Return [x, y] of the center of cell containing provided text 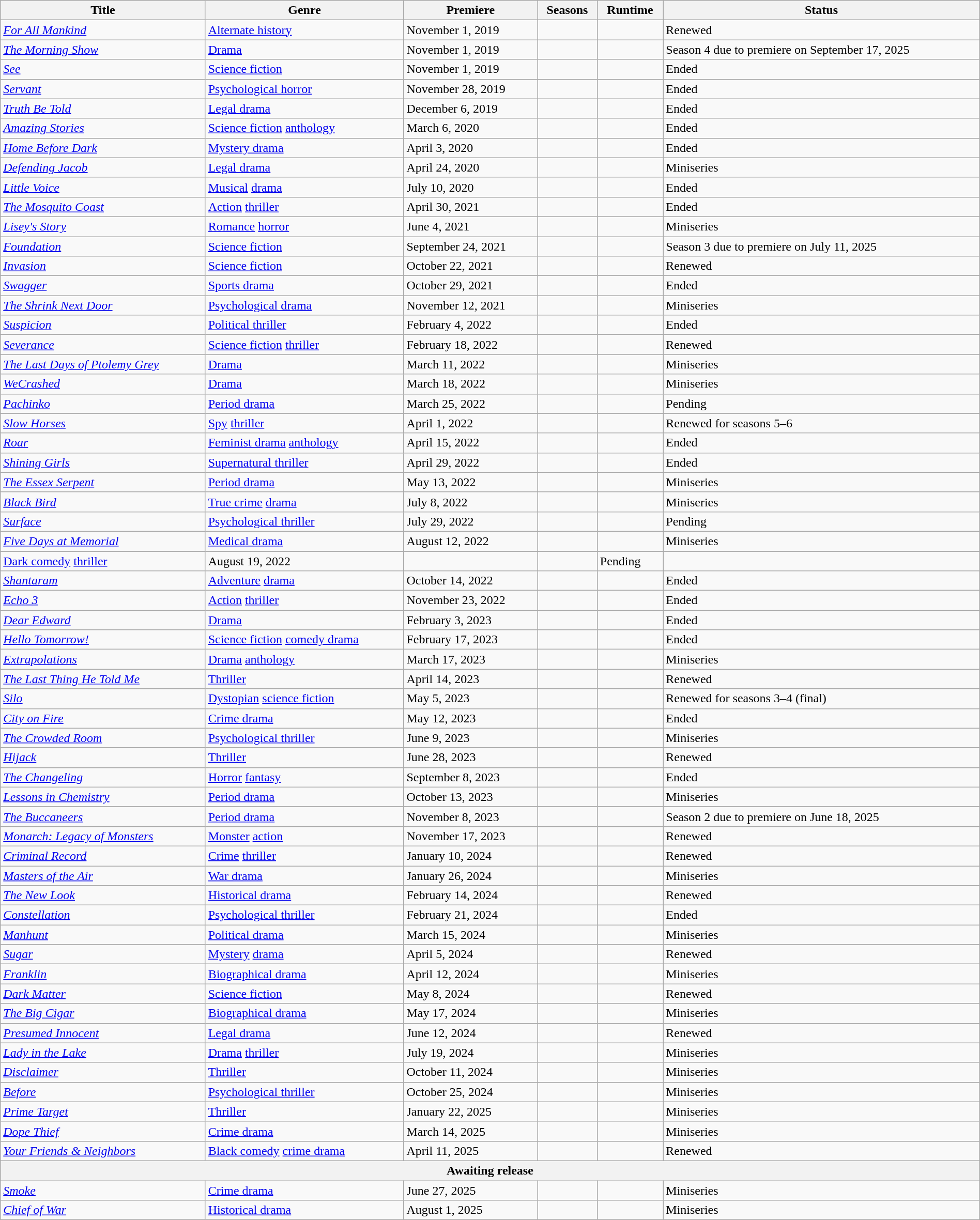
Suspicion [103, 325]
Dope Thief [103, 1131]
Science fiction thriller [304, 345]
Renewed for seasons 5–6 [821, 423]
July 10, 2020 [470, 187]
Science fiction comedy drama [304, 640]
April 15, 2022 [470, 443]
November 8, 2023 [470, 816]
The Mosquito Coast [103, 207]
The Essex Serpent [103, 482]
The Changeling [103, 777]
February 18, 2022 [470, 345]
March 18, 2022 [470, 384]
March 6, 2020 [470, 128]
Runtime [630, 10]
November 12, 2021 [470, 305]
Criminal Record [103, 856]
October 14, 2022 [470, 581]
Political drama [304, 935]
Status [821, 10]
The Crowded Room [103, 738]
Season 2 due to premiere on June 18, 2025 [821, 816]
October 25, 2024 [470, 1092]
Amazing Stories [103, 128]
April 12, 2024 [470, 974]
August 1, 2025 [470, 1210]
April 11, 2025 [470, 1151]
Lisey's Story [103, 226]
April 1, 2022 [470, 423]
Manhunt [103, 935]
Severance [103, 345]
The Last Days of Ptolemy Grey [103, 364]
January 22, 2025 [470, 1111]
July 8, 2022 [470, 502]
Spy thriller [304, 423]
April 14, 2023 [470, 679]
Little Voice [103, 187]
September 24, 2021 [470, 246]
Psychological drama [304, 305]
February 3, 2023 [470, 620]
Monarch: Legacy of Monsters [103, 836]
Season 3 due to premiere on July 11, 2025 [821, 246]
Franklin [103, 974]
Genre [304, 10]
Foundation [103, 246]
Romance horror [304, 226]
November 23, 2022 [470, 600]
February 4, 2022 [470, 325]
Political thriller [304, 325]
Before [103, 1092]
October 11, 2024 [470, 1072]
Sugar [103, 954]
November 17, 2023 [470, 836]
Monster action [304, 836]
Hello Tomorrow! [103, 640]
Prime Target [103, 1111]
Awaiting release [490, 1170]
Surface [103, 521]
January 10, 2024 [470, 856]
True crime drama [304, 502]
Feminist drama anthology [304, 443]
March 15, 2024 [470, 935]
Silo [103, 699]
Your Friends & Neighbors [103, 1151]
April 5, 2024 [470, 954]
Constellation [103, 915]
The Buccaneers [103, 816]
February 14, 2024 [470, 895]
Disclaimer [103, 1072]
Crime thriller [304, 856]
June 27, 2025 [470, 1190]
WeCrashed [103, 384]
November 28, 2019 [470, 89]
The Last Thing He Told Me [103, 679]
City on Fire [103, 718]
May 12, 2023 [470, 718]
Alternate history [304, 30]
October 29, 2021 [470, 286]
The Shrink Next Door [103, 305]
Extrapolations [103, 659]
July 19, 2024 [470, 1053]
Drama thriller [304, 1053]
Musical drama [304, 187]
Premiere [470, 10]
Echo 3 [103, 600]
Dark comedy thriller [103, 561]
Drama anthology [304, 659]
February 21, 2024 [470, 915]
September 8, 2023 [470, 777]
Chief of War [103, 1210]
Shantaram [103, 581]
Defending Jacob [103, 167]
Supernatural thriller [304, 462]
Adventure drama [304, 581]
March 11, 2022 [470, 364]
May 13, 2022 [470, 482]
July 29, 2022 [470, 521]
May 8, 2024 [470, 994]
Invasion [103, 266]
Masters of the Air [103, 876]
Truth Be Told [103, 109]
Science fiction anthology [304, 128]
Pachinko [103, 404]
June 9, 2023 [470, 738]
May 5, 2023 [470, 699]
Title [103, 10]
March 14, 2025 [470, 1131]
Season 4 due to premiere on September 17, 2025 [821, 50]
Horror fantasy [304, 777]
August 12, 2022 [470, 541]
April 30, 2021 [470, 207]
Lessons in Chemistry [103, 797]
June 4, 2021 [470, 226]
June 12, 2024 [470, 1033]
January 26, 2024 [470, 876]
Slow Horses [103, 423]
Sports drama [304, 286]
Hijack [103, 758]
Seasons [568, 10]
June 28, 2023 [470, 758]
For All Mankind [103, 30]
See [103, 69]
Renewed for seasons 3–4 (final) [821, 699]
Black Bird [103, 502]
Shining Girls [103, 462]
October 13, 2023 [470, 797]
March 17, 2023 [470, 659]
April 3, 2020 [470, 148]
Five Days at Memorial [103, 541]
March 25, 2022 [470, 404]
Psychological horror [304, 89]
Swagger [103, 286]
The Morning Show [103, 50]
October 22, 2021 [470, 266]
Presumed Innocent [103, 1033]
Smoke [103, 1190]
February 17, 2023 [470, 640]
April 29, 2022 [470, 462]
May 17, 2024 [470, 1013]
Dystopian science fiction [304, 699]
Home Before Dark [103, 148]
War drama [304, 876]
Roar [103, 443]
Dark Matter [103, 994]
Lady in the Lake [103, 1053]
The Big Cigar [103, 1013]
Dear Edward [103, 620]
Medical drama [304, 541]
December 6, 2019 [470, 109]
Servant [103, 89]
August 19, 2022 [304, 561]
The New Look [103, 895]
April 24, 2020 [470, 167]
Black comedy crime drama [304, 1151]
